Scan for the cell matching the given text and deliver its (x, y) coordinate at center. 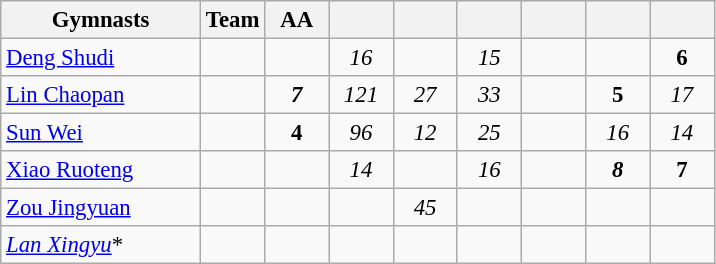
15 (489, 58)
96 (361, 133)
12 (425, 133)
Lan Xingyu* (101, 245)
6 (682, 58)
Lin Chaopan (101, 95)
Zou Jingyuan (101, 208)
25 (489, 133)
45 (425, 208)
27 (425, 95)
8 (618, 170)
Xiao Ruoteng (101, 170)
Deng Shudi (101, 58)
Team (232, 20)
121 (361, 95)
4 (297, 133)
AA (297, 20)
33 (489, 95)
Sun Wei (101, 133)
17 (682, 95)
5 (618, 95)
Gymnasts (101, 20)
